Identify which cell holds the provided text, then report its [x, y] central coordinate. 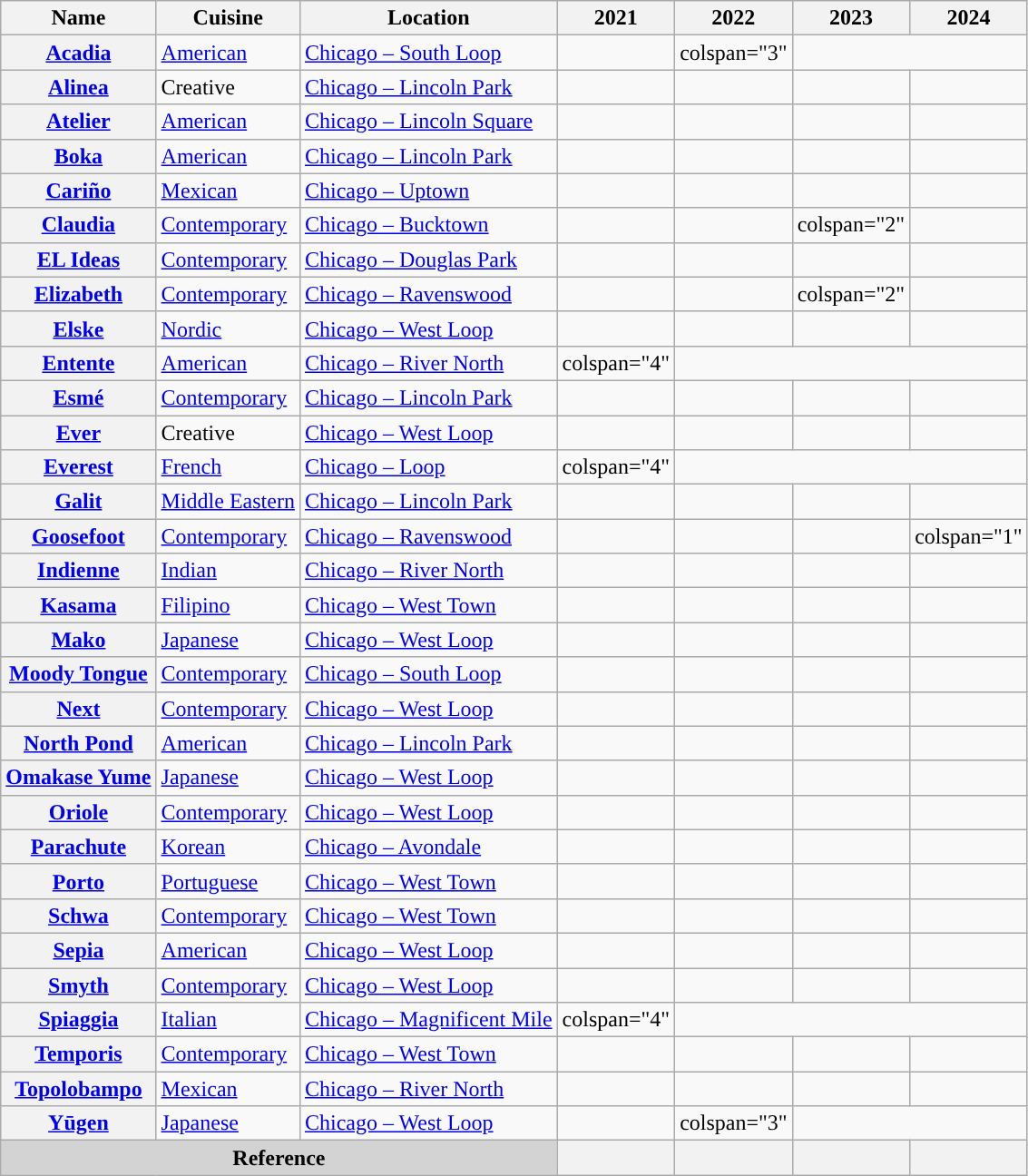
Next [78, 709]
Schwa [78, 916]
Sepia [78, 950]
Parachute [78, 847]
2021 [616, 18]
Claudia [78, 225]
Everest [78, 467]
Chicago – Lincoln Square [428, 122]
Chicago – Avondale [428, 847]
Moody Tongue [78, 674]
Porto [78, 881]
Alinea [78, 87]
Yūgen [78, 1123]
North Pond [78, 743]
Chicago – Loop [428, 467]
Cariño [78, 191]
Name [78, 18]
Indienne [78, 571]
Portuguese [228, 881]
Boka [78, 156]
Indian [228, 571]
Kasama [78, 605]
Reference [279, 1158]
Filipino [228, 605]
Temporis [78, 1054]
Cuisine [228, 18]
Mako [78, 640]
Esmé [78, 397]
Chicago – Douglas Park [428, 260]
Elske [78, 328]
2022 [734, 18]
Topolobampo [78, 1089]
Italian [228, 1020]
2023 [851, 18]
Acadia [78, 53]
Middle Eastern [228, 502]
Galit [78, 502]
Ever [78, 433]
Omakase Yume [78, 778]
French [228, 467]
Korean [228, 847]
Atelier [78, 122]
Nordic [228, 328]
colspan="1" [969, 536]
Chicago – Magnificent Mile [428, 1020]
2024 [969, 18]
Oriole [78, 812]
Entente [78, 363]
Location [428, 18]
EL Ideas [78, 260]
Elizabeth [78, 294]
Chicago – Bucktown [428, 225]
Chicago – Uptown [428, 191]
Goosefoot [78, 536]
Smyth [78, 985]
Spiaggia [78, 1020]
